Return [X, Y] of the center of cell containing provided text 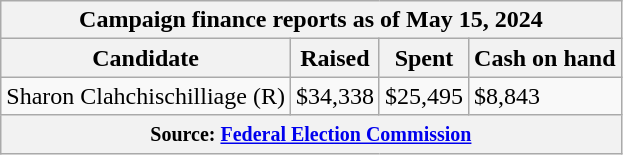
$8,843 [545, 96]
Candidate [146, 58]
$34,338 [334, 96]
Sharon Clahchischilliage (R) [146, 96]
Source: Federal Election Commission [311, 134]
Raised [334, 58]
Cash on hand [545, 58]
Campaign finance reports as of May 15, 2024 [311, 20]
Spent [424, 58]
$25,495 [424, 96]
